Return the [X, Y] coordinate for the center point of the cell that contains the specified text.  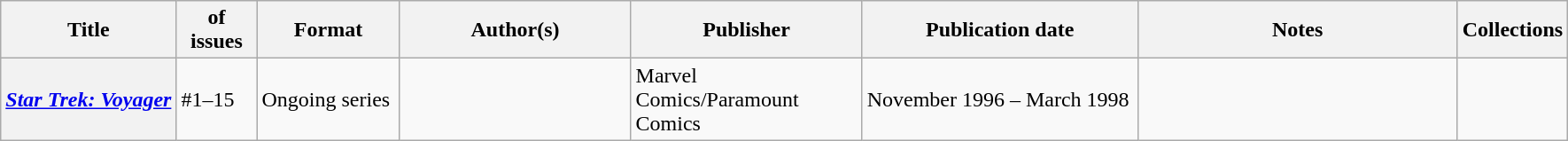
Format [328, 30]
Marvel Comics/Paramount Comics [746, 99]
Collections [1512, 30]
#1–15 [216, 99]
Title [89, 30]
Notes [1297, 30]
Author(s) [516, 30]
Ongoing series [328, 99]
Publisher [746, 30]
of issues [216, 30]
Publication date [999, 30]
November 1996 – March 1998 [999, 99]
Star Trek: Voyager [89, 99]
